Provide the [X, Y] coordinate of the cell's center where the given text is located.  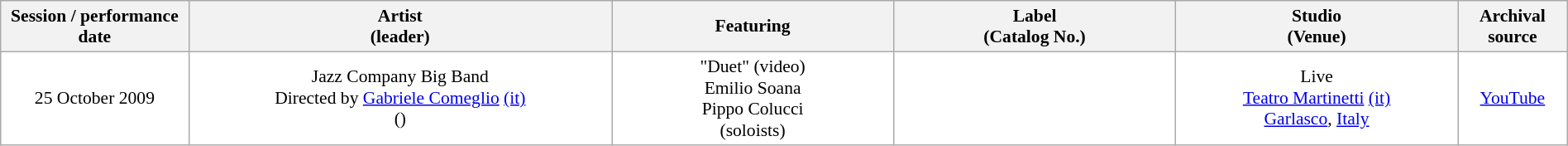
Session / performancedate [94, 27]
25 October 2009 [94, 98]
LiveTeatro Martinetti (it)Garlasco, Italy [1317, 98]
Featuring [753, 27]
Archivalsource [1513, 27]
"Duet" (video)Emilio SoanaPippo Colucci(soloists) [753, 98]
Studio(Venue) [1317, 27]
Label(Catalog No.) [1035, 27]
YouTube [1513, 98]
Jazz Company Big BandDirected by Gabriele Comeglio (it)() [400, 98]
Artist(leader) [400, 27]
